Locate the cell with the specified text and output its (X, Y) center coordinate. 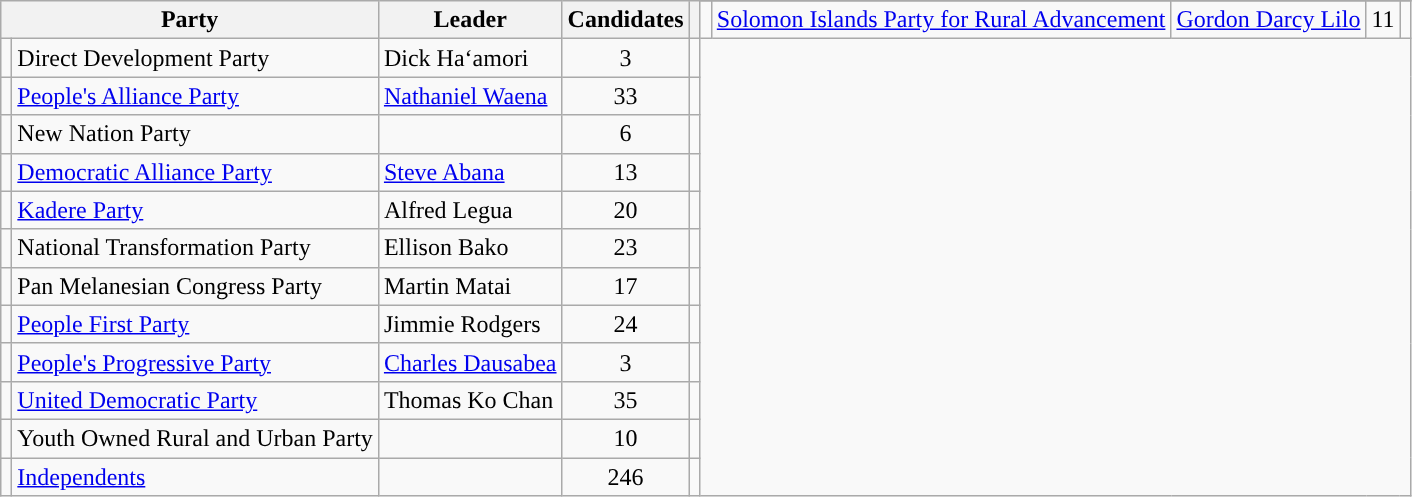
People's Alliance Party (196, 96)
Pan Melanesian Congress Party (196, 286)
20 (626, 210)
Alfred Legua (470, 210)
New Nation Party (196, 134)
Democratic Alliance Party (196, 172)
11 (1383, 20)
Martin Matai (470, 286)
246 (626, 477)
17 (626, 286)
24 (626, 324)
6 (626, 134)
People First Party (196, 324)
23 (626, 248)
33 (626, 96)
People's Progressive Party (196, 362)
Direct Development Party (196, 58)
Youth Owned Rural and Urban Party (196, 438)
35 (626, 400)
Leader (470, 20)
Nathaniel Waena (470, 96)
Party (190, 20)
Gordon Darcy Lilo (1268, 20)
Thomas Ko Chan (470, 400)
Dick Haʻamori (470, 58)
Jimmie Rodgers (470, 324)
Candidates (626, 20)
Charles Dausabea (470, 362)
Ellison Bako (470, 248)
National Transformation Party (196, 248)
13 (626, 172)
Solomon Islands Party for Rural Advancement (941, 20)
United Democratic Party (196, 400)
10 (626, 438)
Steve Abana (470, 172)
Independents (196, 477)
Kadere Party (196, 210)
